Return the (x, y) coordinate for the center point of the cell that contains the specified text.  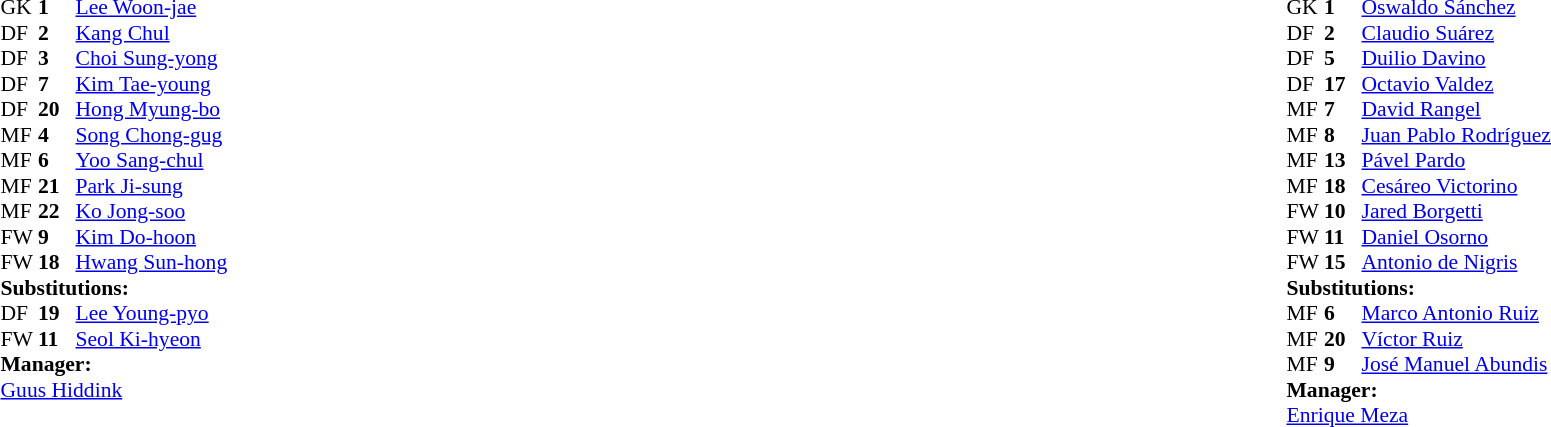
Choi Sung-yong (152, 59)
Cesáreo Victorino (1456, 186)
Marco Antonio Ruiz (1456, 313)
Kim Do-hoon (152, 237)
José Manuel Abundis (1456, 365)
Hwang Sun-hong (152, 263)
Hong Myung-bo (152, 109)
5 (1343, 59)
Kim Tae-young (152, 84)
Ko Jong-soo (152, 211)
Víctor Ruiz (1456, 339)
Octavio Valdez (1456, 84)
Guus Hiddink (114, 390)
10 (1343, 211)
22 (57, 211)
Pável Pardo (1456, 161)
21 (57, 186)
Yoo Sang-chul (152, 161)
8 (1343, 135)
Juan Pablo Rodríguez (1456, 135)
Claudio Suárez (1456, 33)
Lee Young-pyo (152, 313)
4 (57, 135)
Seol Ki-hyeon (152, 339)
Daniel Osorno (1456, 237)
Duilio Davino (1456, 59)
13 (1343, 161)
15 (1343, 263)
3 (57, 59)
Song Chong-gug (152, 135)
Park Ji-sung (152, 186)
David Rangel (1456, 109)
17 (1343, 84)
Jared Borgetti (1456, 211)
Kang Chul (152, 33)
19 (57, 313)
Antonio de Nigris (1456, 263)
